From the cell containing the given text, extract its center point as (x, y) coordinate. 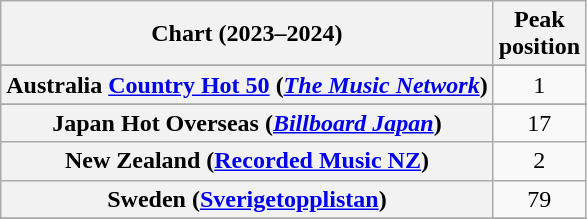
1 (539, 85)
Peakposition (539, 34)
79 (539, 199)
New Zealand (Recorded Music NZ) (247, 161)
Sweden (Sverigetopplistan) (247, 199)
2 (539, 161)
Australia Country Hot 50 (The Music Network) (247, 85)
17 (539, 123)
Chart (2023–2024) (247, 34)
Japan Hot Overseas (Billboard Japan) (247, 123)
